Provide the (X, Y) coordinate of the cell's center where the given text is located.  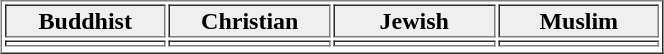
Muslim (579, 20)
Jewish (414, 20)
Buddhist (86, 20)
Christian (250, 20)
